Capture the cell that displays the provided text and extract its (X, Y) central coordinate. 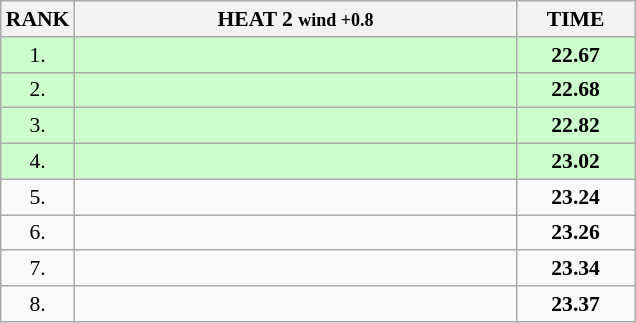
23.26 (576, 233)
6. (38, 233)
22.67 (576, 55)
1. (38, 55)
23.02 (576, 162)
22.82 (576, 126)
7. (38, 269)
HEAT 2 wind +0.8 (295, 19)
4. (38, 162)
TIME (576, 19)
22.68 (576, 90)
23.24 (576, 197)
8. (38, 304)
23.37 (576, 304)
23.34 (576, 269)
2. (38, 90)
RANK (38, 19)
5. (38, 197)
3. (38, 126)
